Output the (X, Y) coordinate of the center of the cell containing the given text.  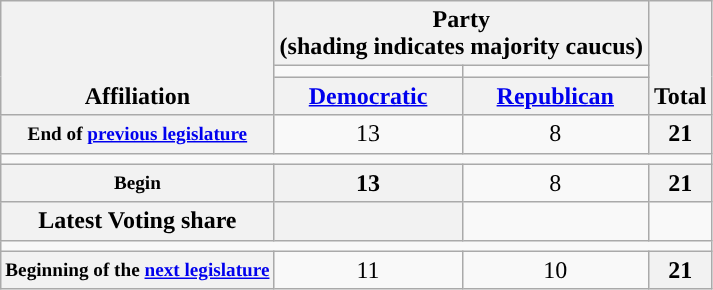
Beginning of the next legislature (138, 270)
Begin (138, 183)
Affiliation (138, 58)
10 (555, 270)
Party(shading indicates majority caucus) (461, 34)
11 (368, 270)
Total (680, 58)
Republican (555, 96)
End of previous legislature (138, 134)
Latest Voting share (138, 221)
Democratic (368, 96)
